Return the [x, y] coordinate for the center point of the cell that contains the specified text.  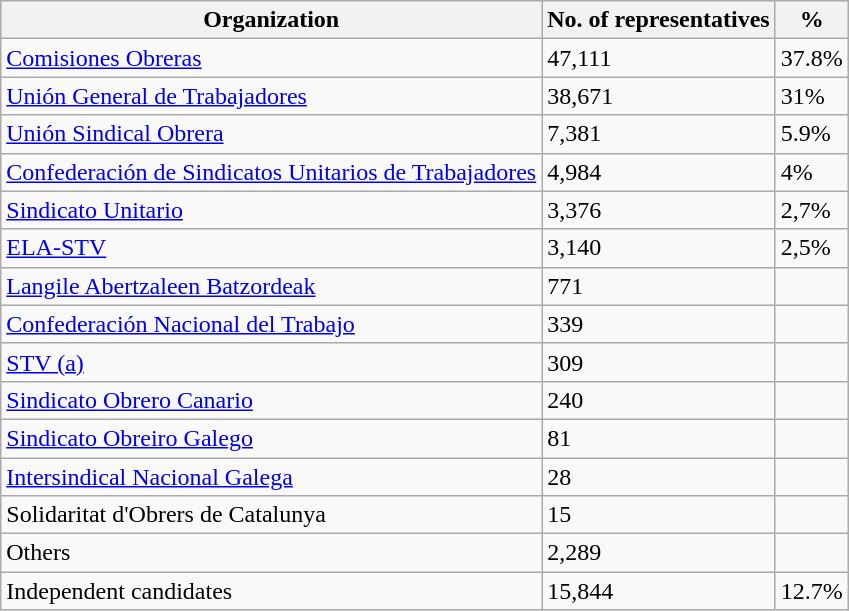
STV (a) [272, 362]
% [812, 20]
15,844 [658, 591]
Sindicato Obrero Canario [272, 400]
Sindicato Obreiro Galego [272, 438]
2,289 [658, 553]
309 [658, 362]
3,140 [658, 248]
771 [658, 286]
4,984 [658, 172]
31% [812, 96]
2,5% [812, 248]
Comisiones Obreras [272, 58]
Unión Sindical Obrera [272, 134]
7,381 [658, 134]
81 [658, 438]
38,671 [658, 96]
5.9% [812, 134]
No. of representatives [658, 20]
Confederación de Sindicatos Unitarios de Trabajadores [272, 172]
Intersindical Nacional Galega [272, 477]
Confederación Nacional del Trabajo [272, 324]
Others [272, 553]
Unión General de Trabajadores [272, 96]
28 [658, 477]
Sindicato Unitario [272, 210]
Langile Abertzaleen Batzordeak [272, 286]
37.8% [812, 58]
ELA-STV [272, 248]
2,7% [812, 210]
12.7% [812, 591]
47,111 [658, 58]
15 [658, 515]
Organization [272, 20]
240 [658, 400]
3,376 [658, 210]
Independent candidates [272, 591]
339 [658, 324]
4% [812, 172]
Solidaritat d'Obrers de Catalunya [272, 515]
